Scan for the cell matching the given text and deliver its (X, Y) coordinate at center. 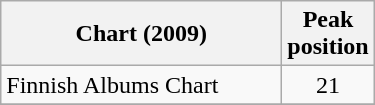
Chart (2009) (142, 34)
21 (328, 85)
Finnish Albums Chart (142, 85)
Peakposition (328, 34)
